Return (x, y) of the center of cell containing provided text 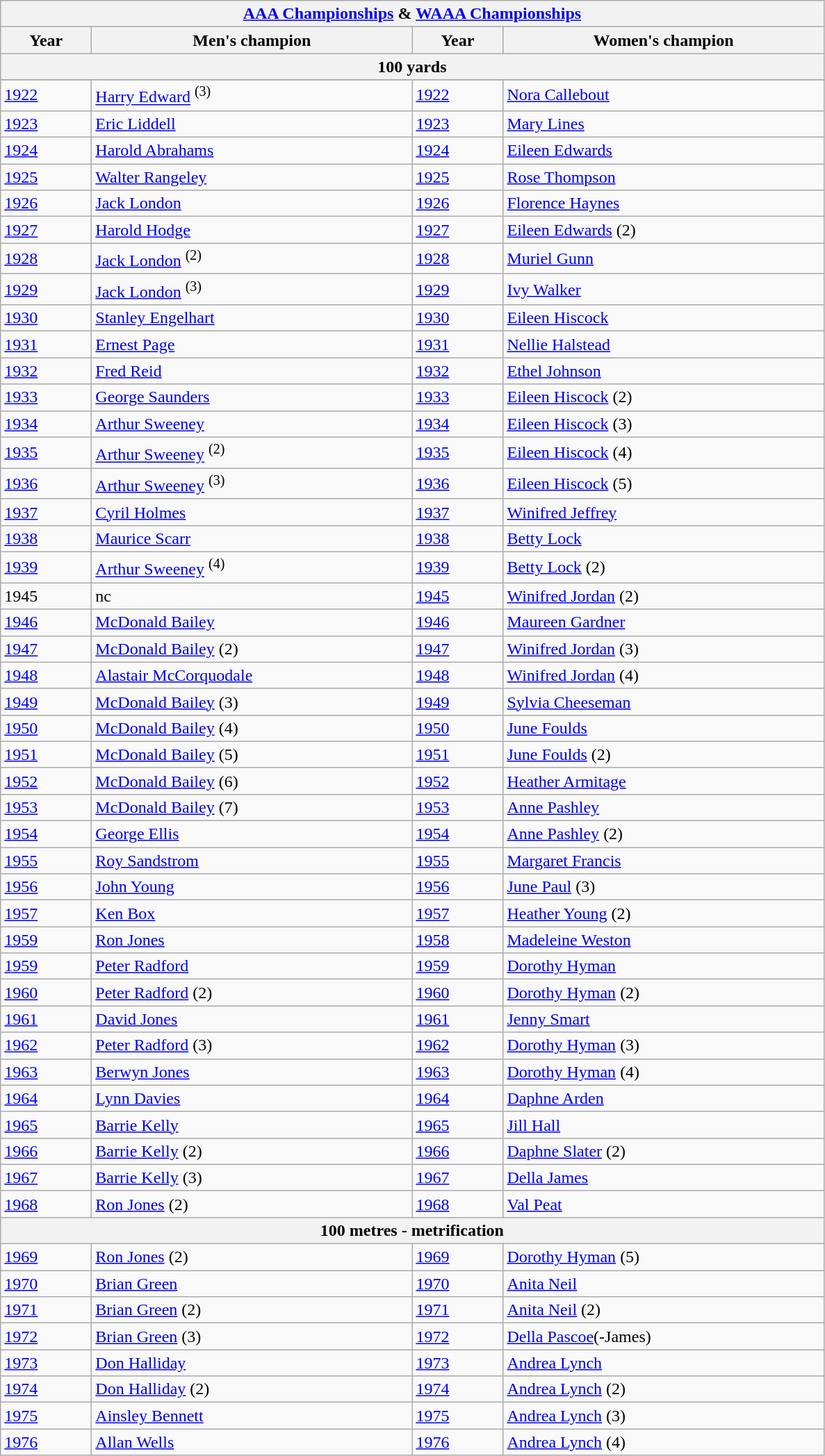
Stanley Engelhart (252, 318)
nc (252, 596)
Roy Sandstrom (252, 861)
Muriel Gunn (663, 258)
Sylvia Cheeseman (663, 702)
Arthur Sweeney (252, 424)
Maurice Scarr (252, 538)
Dorothy Hyman (2) (663, 993)
McDonald Bailey (252, 622)
Arthur Sweeney (2) (252, 453)
Heather Armitage (663, 781)
Harold Hodge (252, 230)
Barrie Kelly (252, 1125)
Men's champion (252, 40)
Betty Lock (663, 538)
Don Halliday (252, 1363)
Arthur Sweeney (3) (252, 483)
Ivy Walker (663, 289)
Eric Liddell (252, 124)
Ethel Johnson (663, 371)
McDonald Bailey (2) (252, 649)
Eileen Hiscock (3) (663, 424)
McDonald Bailey (3) (252, 702)
Anita Neil (663, 1284)
Madeleine Weston (663, 940)
Allan Wells (252, 1442)
Peter Radford (3) (252, 1045)
McDonald Bailey (4) (252, 728)
Ken Box (252, 913)
Don Halliday (2) (252, 1389)
Anne Pashley (2) (663, 834)
Mary Lines (663, 124)
Arthur Sweeney (4) (252, 567)
Florence Haynes (663, 204)
Winifred Jordan (2) (663, 596)
Eileen Edwards (663, 151)
Heather Young (2) (663, 913)
Peter Radford (252, 966)
Peter Radford (2) (252, 993)
Jenny Smart (663, 1019)
Dorothy Hyman (663, 966)
Daphne Slater (2) (663, 1151)
Jack London (2) (252, 258)
Nellie Halstead (663, 345)
Della Pascoe(-James) (663, 1337)
David Jones (252, 1019)
Jack London (252, 204)
Eileen Hiscock (663, 318)
Andrea Lynch (2) (663, 1389)
Cyril Holmes (252, 512)
McDonald Bailey (7) (252, 808)
June Paul (3) (663, 887)
Eileen Hiscock (4) (663, 453)
100 yards (412, 67)
Eileen Hiscock (2) (663, 397)
Jill Hall (663, 1125)
Della James (663, 1177)
Winifred Jordan (4) (663, 675)
Women's champion (663, 40)
Dorothy Hyman (4) (663, 1072)
Maureen Gardner (663, 622)
Brian Green (2) (252, 1310)
100 metres - metrification (412, 1231)
Margaret Francis (663, 861)
Anne Pashley (663, 808)
George Ellis (252, 834)
Daphne Arden (663, 1098)
Jack London (3) (252, 289)
John Young (252, 887)
Alastair McCorquodale (252, 675)
George Saunders (252, 397)
Andrea Lynch (663, 1363)
Andrea Lynch (3) (663, 1416)
AAA Championships & WAAA Championships (412, 14)
Dorothy Hyman (5) (663, 1257)
Ainsley Bennett (252, 1416)
Nora Callebout (663, 96)
Walter Rangeley (252, 177)
McDonald Bailey (6) (252, 781)
Dorothy Hyman (3) (663, 1045)
1958 (457, 940)
June Foulds (2) (663, 754)
Berwyn Jones (252, 1072)
Betty Lock (2) (663, 567)
Harold Abrahams (252, 151)
Winifred Jeffrey (663, 512)
Anita Neil (2) (663, 1310)
Lynn Davies (252, 1098)
Brian Green (252, 1284)
Ron Jones (252, 940)
Harry Edward (3) (252, 96)
Val Peat (663, 1204)
Barrie Kelly (2) (252, 1151)
Brian Green (3) (252, 1337)
June Foulds (663, 728)
Ernest Page (252, 345)
Fred Reid (252, 371)
Andrea Lynch (4) (663, 1442)
Rose Thompson (663, 177)
Barrie Kelly (3) (252, 1177)
Eileen Edwards (2) (663, 230)
McDonald Bailey (5) (252, 754)
Winifred Jordan (3) (663, 649)
Eileen Hiscock (5) (663, 483)
